Capture the cell that displays the provided text and extract its (x, y) central coordinate. 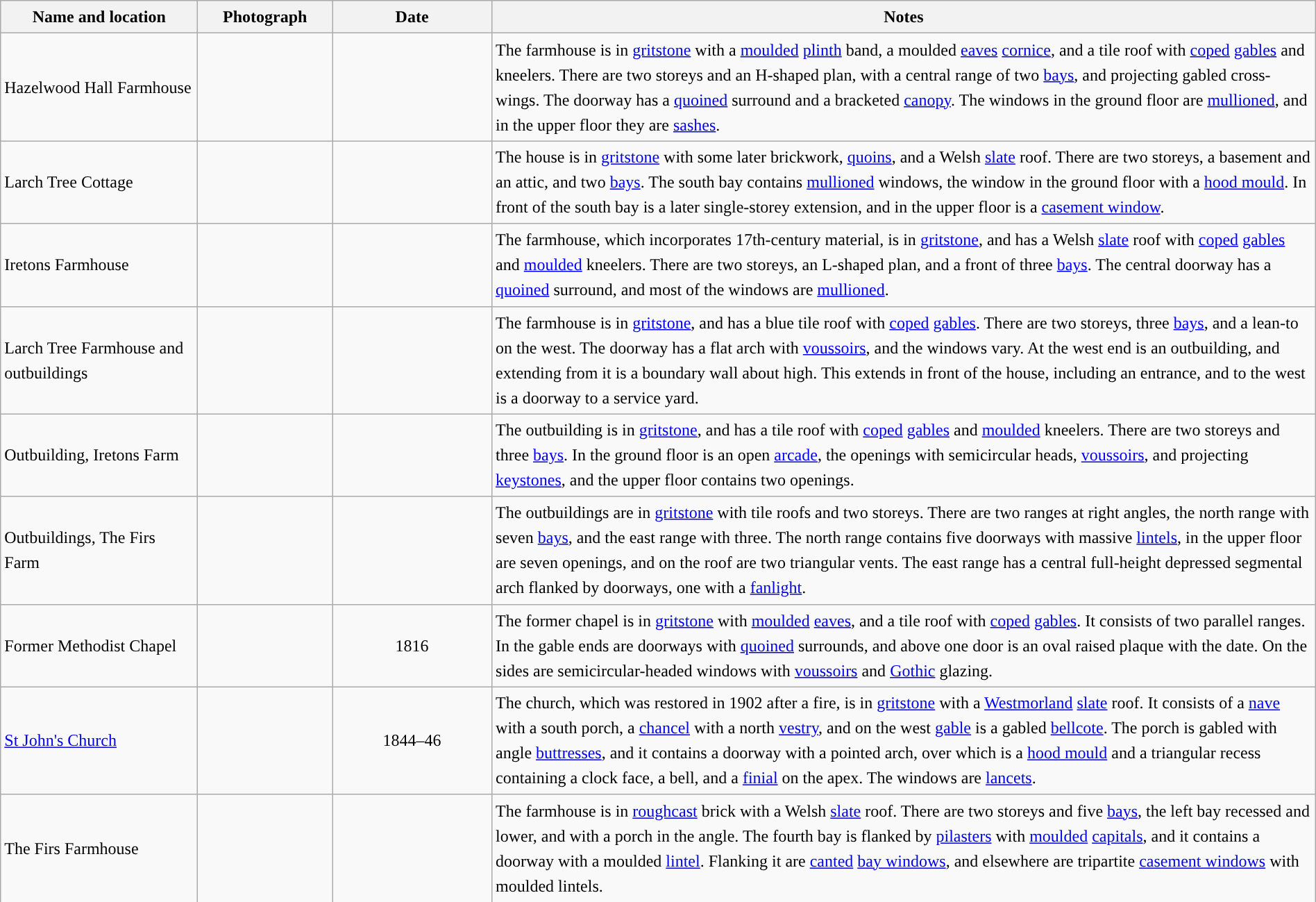
Photograph (265, 17)
Larch Tree Farmhouse and outbuildings (99, 360)
Outbuildings, The Firs Farm (99, 550)
1844–46 (412, 740)
Name and location (99, 17)
The Firs Farmhouse (99, 849)
Date (412, 17)
Outbuilding, Iretons Farm (99, 456)
Hazelwood Hall Farmhouse (99, 87)
Notes (904, 17)
Former Methodist Chapel (99, 646)
1816 (412, 646)
Larch Tree Cottage (99, 182)
St John's Church (99, 740)
Iretons Farmhouse (99, 265)
